For the text-containing cell, return its midpoint in (X, Y) coordinate format. 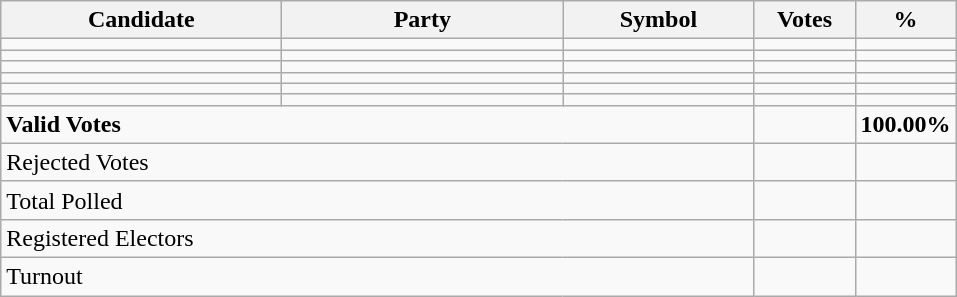
Valid Votes (378, 124)
Total Polled (378, 200)
% (906, 20)
Symbol (658, 20)
Rejected Votes (378, 162)
Votes (804, 20)
Registered Electors (378, 238)
Turnout (378, 276)
Candidate (142, 20)
100.00% (906, 124)
Party (422, 20)
